Provide the [X, Y] coordinate of the cell's center where the given text is located.  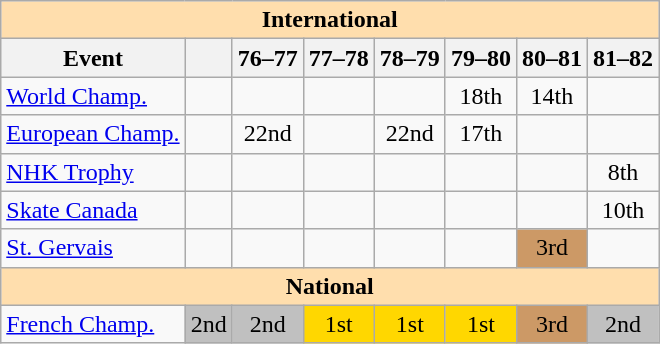
European Champ. [93, 134]
French Champ. [93, 324]
Skate Canada [93, 210]
78–79 [410, 58]
81–82 [622, 58]
8th [622, 172]
79–80 [480, 58]
18th [480, 96]
17th [480, 134]
76–77 [268, 58]
National [330, 286]
77–78 [338, 58]
10th [622, 210]
NHK Trophy [93, 172]
14th [552, 96]
St. Gervais [93, 248]
International [330, 20]
80–81 [552, 58]
Event [93, 58]
World Champ. [93, 96]
